Capture the cell that displays the provided text and extract its (X, Y) central coordinate. 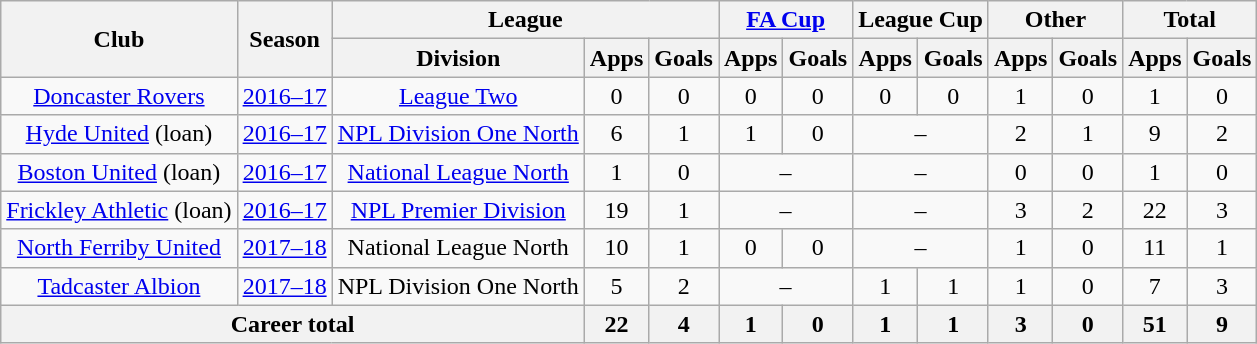
Boston United (loan) (119, 172)
11 (1155, 248)
4 (684, 324)
51 (1155, 324)
North Ferriby United (119, 248)
5 (616, 286)
NPL Premier Division (458, 210)
Division (458, 58)
19 (616, 210)
Other (1055, 20)
FA Cup (785, 20)
6 (616, 134)
Frickley Athletic (loan) (119, 210)
7 (1155, 286)
Season (284, 39)
Hyde United (loan) (119, 134)
Total (1190, 20)
League Two (458, 96)
League Cup (921, 20)
10 (616, 248)
Doncaster Rovers (119, 96)
Club (119, 39)
League (525, 20)
Tadcaster Albion (119, 286)
Career total (293, 324)
